Locate the cell with the specified text and output its [X, Y] center coordinate. 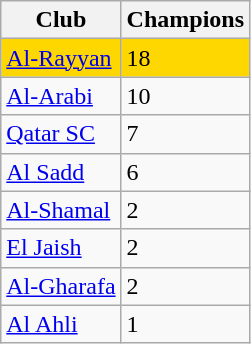
10 [185, 96]
Al-Arabi [61, 96]
Club [61, 20]
Champions [185, 20]
1 [185, 324]
7 [185, 134]
Al Ahli [61, 324]
Qatar SC [61, 134]
Al-Gharafa [61, 286]
El Jaish [61, 248]
Al-Rayyan [61, 58]
18 [185, 58]
6 [185, 172]
Al Sadd [61, 172]
Al-Shamal [61, 210]
